Search for the cell housing the specified text and yield its [X, Y] center coordinate. 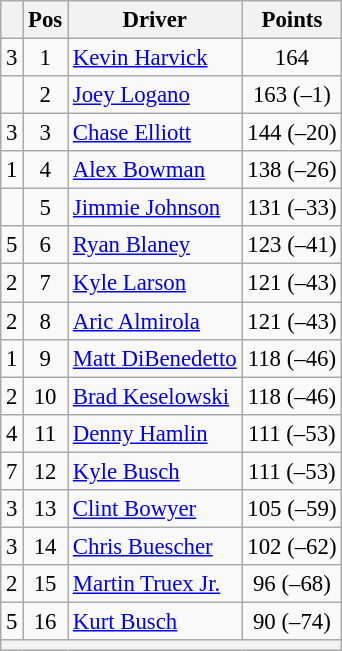
105 (–59) [292, 509]
Matt DiBenedetto [155, 358]
Kyle Busch [155, 471]
Ryan Blaney [155, 245]
164 [292, 58]
138 (–26) [292, 170]
Alex Bowman [155, 170]
Points [292, 20]
Joey Logano [155, 95]
Kevin Harvick [155, 58]
Driver [155, 20]
8 [46, 321]
10 [46, 396]
16 [46, 621]
6 [46, 245]
96 (–68) [292, 584]
Kyle Larson [155, 283]
144 (–20) [292, 133]
11 [46, 433]
Brad Keselowski [155, 396]
Aric Almirola [155, 321]
102 (–62) [292, 546]
Kurt Busch [155, 621]
90 (–74) [292, 621]
123 (–41) [292, 245]
14 [46, 546]
Chase Elliott [155, 133]
15 [46, 584]
9 [46, 358]
Jimmie Johnson [155, 208]
13 [46, 509]
Pos [46, 20]
Clint Bowyer [155, 509]
Denny Hamlin [155, 433]
131 (–33) [292, 208]
Chris Buescher [155, 546]
Martin Truex Jr. [155, 584]
12 [46, 471]
163 (–1) [292, 95]
